Capture the cell that displays the provided text and extract its (x, y) central coordinate. 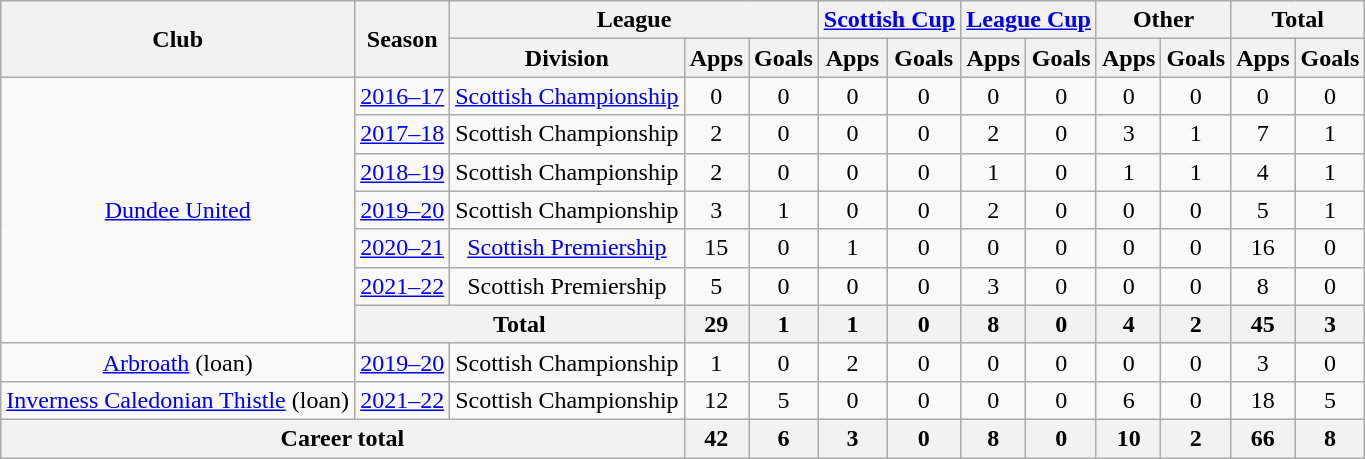
2018–19 (402, 172)
2020–21 (402, 248)
League Cup (1029, 20)
League (634, 20)
Other (1163, 20)
Career total (342, 438)
2017–18 (402, 134)
29 (716, 324)
Inverness Caledonian Thistle (loan) (178, 400)
16 (1263, 248)
Arbroath (loan) (178, 362)
Season (402, 39)
Club (178, 39)
45 (1263, 324)
2016–17 (402, 96)
7 (1263, 134)
Dundee United (178, 210)
10 (1128, 438)
15 (716, 248)
18 (1263, 400)
Scottish Cup (889, 20)
66 (1263, 438)
Division (567, 58)
42 (716, 438)
12 (716, 400)
